Return the [x, y] coordinate for the center point of the cell that contains the specified text.  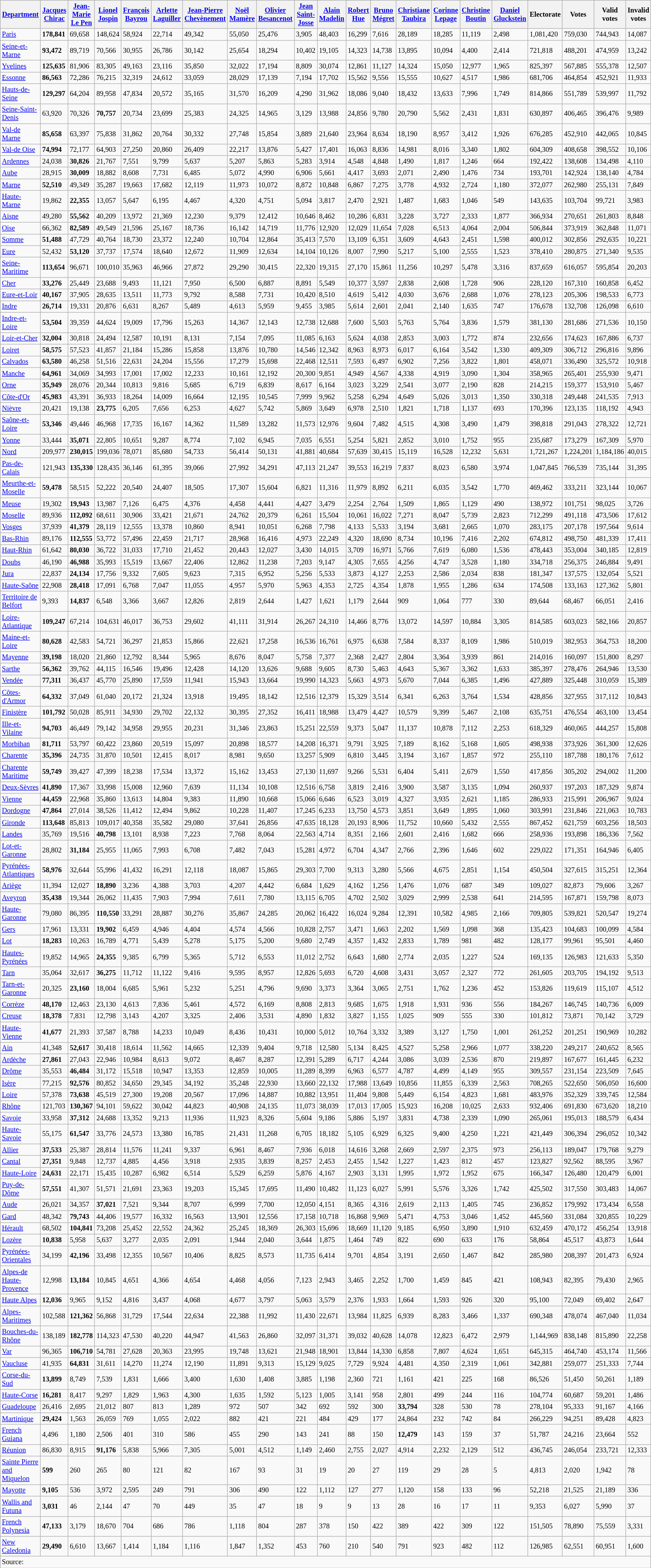
3,851 [414, 811]
1,749 [510, 94]
4,354 [383, 585]
27,628 [136, 1352]
Tarn-et-Garonne [20, 989]
167,886 [610, 338]
2,319 [476, 1363]
303,991 [545, 811]
44,115 [108, 669]
8,425 [383, 1048]
27,300 [136, 1095]
30,818 [81, 338]
1,955 [446, 585]
20,860 [167, 150]
Côte-d'Or [20, 397]
13,899 [54, 1379]
6,887 [276, 283]
24,355 [108, 957]
2,833 [414, 941]
Hérault [20, 1228]
French Polynesia [20, 1526]
5,909 [332, 756]
11,073 [306, 1106]
9,344 [167, 1205]
1,536 [510, 550]
1,137 [476, 408]
1,120 [414, 1490]
34,930 [136, 712]
Côtes-d'Armor [20, 696]
80,628 [54, 641]
11,256 [414, 267]
555,378 [610, 66]
70,566 [108, 50]
Gard [20, 1216]
8,634 [383, 134]
12,195 [242, 397]
44,459 [54, 799]
760 [332, 1546]
12,507 [638, 66]
2,597 [446, 1150]
9,851 [332, 373]
306,712 [578, 350]
12,738 [306, 322]
5,217 [414, 251]
13,987 [108, 504]
3,340 [476, 150]
99,721 [610, 200]
5,175 [242, 941]
15,556 [205, 362]
88 [358, 1434]
17 [476, 1506]
9,965 [81, 1300]
78,071 [136, 452]
21,324 [167, 696]
12,118 [205, 870]
9,266 [358, 771]
24,762 [242, 515]
906 [510, 283]
Guadeloupe [20, 1407]
676,285 [545, 134]
11,923 [242, 1118]
2,813 [332, 1005]
3,466 [476, 1316]
2,838 [414, 283]
42,583 [81, 641]
317,112 [610, 696]
744,943 [610, 34]
3,935 [446, 799]
129,297 [54, 94]
94,703 [54, 728]
5,965 [205, 657]
973 [510, 1150]
37,312 [81, 1118]
1,926 [510, 134]
5,489 [205, 306]
9,690 [306, 989]
2,327 [476, 973]
Arlette Laguiller [167, 14]
20,325 [54, 989]
51,450 [578, 1379]
13,101 [136, 834]
874 [510, 338]
2,851 [476, 870]
11,979 [358, 488]
160,858 [610, 283]
5,869 [306, 408]
1,467 [476, 1256]
16,785 [205, 1134]
3,681 [446, 527]
106,710 [81, 1352]
22,908 [54, 585]
16,281 [54, 1395]
336,490 [578, 362]
3,013 [476, 397]
214,595 [545, 898]
11,430 [306, 1316]
132,708 [578, 306]
4,458 [242, 504]
24,612 [167, 78]
1,629 [332, 886]
8,941 [242, 527]
27,748 [242, 134]
9,848 [81, 1161]
55,175 [54, 1134]
6,514 [205, 1173]
31,570 [242, 94]
2,633 [510, 1106]
153,826 [545, 989]
7,950 [205, 283]
421,449 [545, 1134]
70 [167, 1506]
11,238 [276, 562]
25,452 [136, 1228]
Somme [20, 240]
195,013 [578, 1118]
4,949 [358, 373]
116 [510, 1395]
18,190 [414, 134]
8,337 [446, 641]
12,036 [54, 1300]
27,351 [54, 1161]
Vosges [20, 527]
176,678 [545, 306]
84 [510, 1419]
16,024 [358, 914]
4,527 [414, 1048]
15,698 [276, 362]
2,852 [414, 440]
6,414 [332, 1256]
389 [414, 1526]
36,753 [167, 621]
11,792 [638, 94]
2,595 [136, 1490]
7,570 [332, 240]
11,933 [638, 78]
2,563 [510, 1083]
1,060 [510, 811]
4,481 [414, 1363]
603,256 [610, 823]
340,185 [610, 550]
1,005 [332, 1395]
119 [414, 1470]
57,523 [81, 350]
1,675 [383, 1005]
13,331 [81, 929]
198,533 [610, 295]
10,482 [332, 1189]
6,963 [358, 1071]
3,667 [167, 601]
89,644 [545, 601]
6,497 [383, 362]
12,737 [108, 1161]
1,963 [167, 1395]
290 [276, 1434]
1,918 [414, 1005]
Cantal [20, 1161]
64,204 [81, 94]
44,947 [205, 1336]
18,238 [136, 771]
12,143 [276, 322]
40,167 [54, 295]
32,097 [306, 1336]
6,548 [108, 601]
59,478 [54, 488]
24,038 [54, 161]
4,149 [476, 1071]
Puy-de-Dôme [20, 1189]
6,638 [383, 641]
Bruno Mégret [383, 14]
Orne [20, 385]
41,677 [54, 1032]
6,939 [414, 1316]
35,064 [54, 973]
11,576 [136, 1150]
6,821 [306, 488]
4,467 [205, 200]
56,362 [54, 669]
11,973 [242, 185]
9,605 [332, 669]
Creuse [20, 1016]
4,308 [446, 424]
58,976 [54, 870]
Ariège [20, 886]
1,337 [510, 1316]
704 [136, 1526]
64,903 [108, 150]
522,650 [578, 1083]
61,040 [108, 696]
3,819 [358, 787]
249,217 [578, 1048]
2,510 [383, 408]
3,305 [510, 621]
1,144,969 [545, 1336]
2,619 [414, 1205]
85,813 [81, 823]
12,119 [205, 185]
11,123 [358, 1189]
41,857 [108, 350]
838,148 [578, 1336]
10,161 [242, 373]
3,010 [446, 440]
41,890 [54, 787]
31,184 [81, 850]
838 [510, 574]
3,229 [383, 385]
6,018 [332, 1150]
8,365 [358, 1205]
2,376 [358, 1300]
235,687 [545, 440]
Finistère [20, 712]
72,177 [81, 150]
11,697 [332, 771]
214,215 [545, 385]
82 [205, 1470]
77,311 [54, 680]
39,032 [358, 1336]
9,279 [638, 1150]
6,768 [136, 585]
24,856 [358, 114]
10,501 [136, 756]
109,247 [54, 621]
34,199 [54, 1256]
24,688 [108, 1118]
21,452 [205, 550]
21,189 [610, 1490]
616,057 [578, 267]
3,885 [306, 1379]
25,387 [81, 1150]
4,417 [358, 173]
2,498 [510, 34]
6,080 [476, 550]
9,792 [205, 295]
9,816 [167, 385]
27,352 [276, 712]
9,337 [205, 1150]
400,012 [545, 240]
229,022 [545, 850]
452 [510, 989]
33,276 [54, 283]
Saône-et-Loire [20, 424]
28,119 [108, 527]
13,057 [108, 200]
712,299 [545, 515]
450,504 [545, 870]
13,972 [136, 216]
334,718 [545, 562]
5,012 [332, 1032]
7,194 [306, 78]
4,675 [446, 870]
3,609 [414, 240]
5,197 [383, 1118]
2,823 [510, 515]
63,580 [54, 362]
10,061 [358, 515]
1,523 [510, 251]
31,870 [108, 756]
46,017 [136, 621]
26,416 [54, 1407]
7,994 [205, 898]
870 [510, 1059]
18,901 [332, 1352]
192,422 [545, 161]
328 [446, 1407]
54,781 [108, 1352]
16,563 [205, 1216]
133,163 [578, 585]
10,579 [414, 712]
8,417 [81, 1395]
46,190 [54, 562]
6,773 [638, 295]
104,631 [108, 621]
187,329 [610, 787]
6,211 [414, 488]
95,100 [545, 1300]
452,921 [610, 78]
133 [476, 1490]
6,810 [358, 756]
14,208 [306, 744]
745 [510, 1205]
567,885 [578, 66]
81,906 [81, 66]
3,873 [358, 574]
21,393 [81, 1032]
35,993 [108, 562]
292,635 [610, 240]
15,696 [332, 1228]
82,873 [578, 886]
1,865 [446, 504]
18 [306, 1506]
278,104 [545, 1407]
8,906 [383, 823]
8,565 [638, 1048]
Aube [20, 173]
20 [358, 1470]
13,378 [167, 527]
6,839 [276, 385]
5,254 [358, 440]
Vaucluse [20, 1363]
80,030 [81, 550]
22,406 [205, 562]
2,749 [332, 941]
19,496 [167, 669]
6,263 [446, 696]
9,455 [306, 306]
11,012 [306, 957]
9,147 [332, 562]
2,140 [446, 306]
936 [476, 1005]
1,772 [476, 338]
121,703 [54, 1106]
60,951 [610, 1546]
187,788 [578, 756]
5,958 [81, 1240]
6,858 [414, 1352]
26,714 [54, 306]
12,920 [332, 228]
21,596 [136, 228]
6,717 [358, 1059]
53,346 [54, 424]
9,213 [167, 1118]
6,001 [638, 1173]
Jean-Marie Le Pen [81, 14]
19,852 [54, 957]
Alain Madelin [332, 14]
592 [358, 1407]
285,980 [545, 1256]
3,331 [638, 1526]
Jacques Chirac [54, 14]
21,860 [108, 657]
5,631 [510, 452]
385,397 [545, 669]
64,332 [54, 696]
26,021 [54, 1205]
6,459 [136, 929]
8,788 [136, 1032]
135,330 [81, 468]
635,751 [545, 712]
11,490 [306, 1189]
8,007 [358, 251]
315,251 [610, 870]
4,056 [276, 1280]
1,432 [383, 941]
9,688 [306, 669]
8,848 [638, 216]
203,705 [578, 973]
30,142 [205, 50]
3,090 [476, 373]
39,427 [81, 771]
4,932 [446, 185]
35,850 [205, 66]
12,819 [638, 550]
1,742 [510, 1189]
5,232 [205, 989]
29,490 [54, 1546]
309,557 [545, 1071]
46,258 [81, 362]
31,914 [276, 621]
18,020 [81, 657]
3,465 [358, 1280]
24,310 [332, 621]
189,047 [578, 1150]
306,394 [578, 1134]
7,903 [167, 898]
6,452 [638, 283]
121,362 [81, 1316]
13,242 [638, 50]
23,699 [167, 114]
21,184 [136, 350]
54,721 [108, 641]
12,415 [167, 756]
4,133 [358, 527]
24,494 [108, 338]
12,556 [276, 1216]
3,431 [414, 973]
5,670 [414, 680]
17,401 [332, 150]
12,861 [358, 66]
34,192 [205, 1083]
9,185 [414, 1228]
30,395 [242, 712]
Loire [20, 1095]
9,404 [276, 1048]
3,280 [383, 870]
10,783 [638, 811]
691,830 [578, 1106]
34,069 [81, 373]
22,837 [54, 574]
9,595 [242, 973]
12,721 [638, 424]
9,924 [383, 1363]
45,770 [108, 680]
17,279 [242, 362]
4,753 [446, 1216]
825,397 [545, 66]
5,521 [638, 574]
6,163 [332, 338]
23,863 [276, 728]
223,509 [610, 1071]
52,432 [54, 251]
618,329 [545, 728]
41,307 [81, 1189]
270,651 [578, 216]
10,984 [136, 1059]
4,376 [205, 504]
Calvados [20, 362]
2,190 [476, 385]
13,649 [383, 1083]
22,552 [167, 1228]
16,536 [306, 641]
18,890 [108, 886]
49,342 [205, 34]
595,854 [610, 267]
721 [383, 1379]
5,966 [167, 1450]
Jean-Pierre Chevènement [205, 14]
498,750 [578, 539]
19,009 [136, 322]
9,400 [446, 1134]
1,752 [476, 440]
77,215 [54, 1083]
6,961 [242, 1150]
3,039 [446, 1059]
173,434 [610, 1205]
16,022 [383, 515]
48,342 [54, 1216]
6,513 [446, 228]
47,133 [54, 1526]
453,174 [610, 1352]
8,973 [383, 350]
551,789 [578, 94]
10,191 [167, 338]
12,029 [358, 228]
1,931 [446, 1005]
512 [510, 1450]
99,961 [578, 941]
9,791 [358, 744]
Christine Boutin [476, 14]
7,993 [167, 850]
1,550 [510, 771]
30,906 [136, 515]
2,252 [383, 1280]
51,787 [545, 1434]
22,355 [81, 200]
2,339 [476, 1118]
4,162 [358, 886]
630,897 [545, 114]
5,283 [306, 161]
30,418 [108, 1048]
4,784 [638, 173]
17,612 [638, 515]
15,865 [276, 870]
20,443 [242, 550]
17,002 [167, 373]
33,958 [54, 1118]
8,774 [205, 440]
2,853 [414, 338]
21,691 [136, 1189]
1,289 [205, 1407]
13,621 [276, 1352]
3,644 [306, 1240]
Haute-Corse [20, 1395]
10,402 [306, 50]
296,816 [610, 350]
5,094 [306, 200]
19,331 [81, 306]
17,534 [167, 771]
12,626 [638, 744]
6,405 [638, 850]
372,077 [545, 185]
6,268 [306, 527]
807 [136, 1407]
6,233 [332, 811]
641 [510, 898]
3,918 [205, 1161]
633 [476, 1240]
12,230 [205, 216]
214,016 [545, 657]
23,775 [108, 408]
28,076 [81, 385]
506,844 [545, 228]
3,727 [446, 216]
721,818 [545, 50]
294,002 [610, 771]
14,367 [242, 322]
1,683 [446, 200]
12,494 [167, 811]
687 [476, 886]
478,443 [545, 550]
5,549 [332, 283]
1,563 [81, 1419]
10,646 [306, 216]
44,624 [108, 322]
55,562 [81, 216]
3,939 [476, 657]
25,955 [108, 850]
4,290 [306, 94]
37,021 [108, 1205]
5,576 [446, 1189]
256,375 [578, 562]
Seine-Maritime [20, 267]
464,740 [578, 1352]
4,751 [276, 200]
1,129 [476, 504]
772 [510, 973]
50,028 [81, 712]
3,268 [383, 1150]
35,769 [54, 834]
7,047 [167, 585]
6,704 [358, 850]
75,838 [108, 134]
6,720 [358, 973]
130,367 [81, 1106]
11,071 [638, 228]
Christiane Taubira [414, 14]
10,918 [638, 362]
Ain [20, 1048]
18,505 [205, 488]
3,703 [205, 886]
11,941 [205, 680]
22,946 [108, 1059]
470,172 [578, 1228]
16,789 [108, 941]
7,744 [638, 1363]
1,179 [358, 601]
45,519 [108, 1095]
5,471 [414, 1216]
34,993 [108, 373]
46,449 [81, 728]
499 [446, 1395]
57,639 [358, 452]
2,455 [358, 1161]
24,134 [81, 574]
24,407 [167, 488]
50,131 [276, 452]
28,915 [54, 173]
2,979 [510, 1336]
9,808 [383, 1095]
7,275 [383, 185]
15,866 [205, 641]
6,261 [306, 515]
675 [510, 1173]
923 [446, 1546]
39,359 [81, 322]
Wallis and Futuna [20, 1506]
5,001 [242, 1450]
12,511 [332, 362]
1,423 [446, 1161]
7,605 [167, 574]
4,573 [383, 811]
17,139 [276, 78]
20,519 [167, 744]
837,659 [545, 267]
219,897 [545, 1059]
Olivier Besancenot [276, 14]
12,463 [81, 1005]
29,602 [205, 621]
2,022 [205, 1419]
16,528 [446, 452]
5,047 [383, 728]
3,267 [638, 886]
193,701 [545, 173]
507 [276, 1407]
5,463 [383, 669]
5,562 [446, 114]
6,685 [136, 989]
45,517 [578, 1240]
4,714 [332, 834]
16,600 [638, 1083]
5,712 [242, 957]
6,500 [242, 283]
193,898 [578, 834]
8,938 [167, 834]
12,355 [136, 1256]
210 [358, 1546]
34,291 [276, 468]
362,848 [610, 228]
22,559 [332, 728]
9,186 [332, 1118]
3,167 [446, 756]
Var [20, 1352]
1,161 [414, 1379]
12,960 [167, 787]
16,208 [446, 1106]
10,406 [205, 1256]
13,895 [414, 50]
17,695 [276, 1189]
36,297 [136, 641]
3,003 [446, 338]
43,391 [81, 397]
5,105 [358, 1134]
94,101 [108, 1106]
10,126 [332, 251]
1,965 [510, 66]
4,366 [167, 1280]
14,665 [205, 1048]
456,254 [610, 1228]
4,357 [358, 941]
5,350 [638, 957]
21,853 [167, 641]
18,577 [276, 744]
27,250 [136, 150]
19,302 [54, 504]
24,285 [276, 914]
266,229 [545, 1419]
5,963 [306, 585]
1,496 [510, 680]
457 [510, 1161]
9,105 [54, 1490]
766,539 [578, 468]
39,553 [358, 468]
10,431 [276, 1032]
19,943 [81, 504]
1,464 [358, 1240]
143,635 [545, 200]
258,936 [545, 834]
9,862 [205, 811]
11,289 [306, 1071]
138,140 [610, 173]
11,394 [54, 886]
22,968 [81, 799]
7,639 [205, 787]
Réunion [20, 1450]
6,719 [242, 385]
18,283 [54, 941]
140,736 [610, 1005]
3,332 [383, 1032]
22,805 [108, 440]
7,584 [414, 641]
3,905 [306, 34]
58,924 [136, 34]
28,802 [54, 850]
13,626 [276, 669]
3,900 [414, 787]
3,925 [383, 744]
4,548 [358, 161]
86,395 [81, 914]
828 [510, 385]
5,278 [205, 941]
1,857 [476, 756]
7,271 [414, 515]
804 [276, 1526]
61,642 [54, 550]
6,205 [136, 408]
Yonne [20, 440]
79,142 [108, 728]
1,046 [476, 200]
8,510 [332, 295]
2,040 [276, 1240]
4,068 [205, 1300]
230,015 [81, 452]
17,710 [167, 550]
22,714 [167, 34]
1,952 [476, 1173]
72,049 [578, 1300]
11,122 [167, 973]
7,305 [205, 1450]
19,862 [54, 200]
221,063 [610, 811]
53,120 [81, 251]
33,421 [167, 515]
10,094 [446, 50]
13,901 [242, 1216]
9,353 [545, 1506]
6,253 [205, 408]
5,876 [306, 1173]
9,969 [383, 1216]
38,526 [108, 811]
436,745 [545, 1450]
1,081,420 [545, 34]
16,422 [332, 914]
2,801 [414, 1395]
18,294 [276, 50]
26,856 [276, 823]
7,189 [414, 744]
15,604 [276, 488]
18,736 [205, 228]
22,320 [306, 267]
18,640 [167, 251]
188,579 [610, 1118]
167,309 [610, 440]
1,490 [414, 161]
3,373 [332, 989]
31,346 [242, 728]
Doubs [20, 562]
3,031 [54, 1506]
21,767 [108, 161]
9,379 [242, 216]
4,442 [276, 886]
632,459 [545, 1228]
6,017 [414, 350]
17,574 [136, 251]
28,418 [81, 585]
4,456 [167, 1161]
26,303 [306, 1228]
12,240 [205, 240]
59,622 [136, 1106]
13,353 [205, 1071]
6,924 [638, 1256]
78,890 [578, 1526]
18,285 [446, 34]
207,178 [578, 527]
981 [476, 941]
Haute-Saône [20, 585]
1,184 [167, 1546]
Loiret [20, 350]
373,919 [578, 228]
251,333 [610, 1363]
49,349 [81, 185]
2,755 [358, 1450]
1,509 [414, 504]
Seine-Saint-Denis [20, 114]
540 [383, 1546]
9,383 [205, 799]
11,034 [638, 1316]
153,910 [610, 385]
2,427 [383, 657]
19,315 [332, 267]
30,074 [332, 66]
6,902 [414, 362]
8,676 [242, 657]
35,867 [242, 914]
31,172 [108, 1071]
1,330 [510, 350]
621,759 [578, 823]
1,094 [510, 787]
3,326 [476, 1189]
126,480 [578, 1173]
539,821 [578, 914]
6,551 [332, 440]
Gironde [20, 823]
9,072 [205, 1059]
Corse-du-Sud [20, 1379]
13,453 [276, 771]
327,955 [578, 696]
19,274 [638, 914]
7,223 [205, 834]
6,952 [276, 574]
1,680 [383, 957]
4,441 [276, 504]
Allier [20, 1150]
9,297 [108, 1395]
18,882 [108, 173]
6,009 [638, 1005]
6,339 [476, 1083]
8,436 [242, 1032]
10,838 [54, 1240]
1,414 [136, 1546]
4,566 [276, 929]
48,170 [54, 1005]
1,064 [446, 601]
11,134 [242, 787]
11,085 [306, 338]
Valid votes [610, 14]
13,984 [358, 1316]
445,560 [545, 1216]
17,091 [108, 585]
13,633 [446, 94]
842 [510, 1256]
186,336 [610, 834]
21,247 [332, 468]
17,307 [242, 488]
747 [510, 306]
1,304 [510, 373]
6,232 [638, 1059]
1,534 [510, 696]
11,566 [638, 1352]
83,305 [108, 66]
1,098 [476, 929]
47,113 [306, 468]
353,004 [578, 550]
2,999 [446, 898]
20,344 [108, 385]
Mayotte [20, 1490]
13,664 [276, 680]
32,617 [81, 973]
15,119 [414, 452]
10,582 [446, 914]
8,023 [446, 468]
62,551 [578, 1546]
74,994 [54, 150]
1,875 [332, 1240]
101,792 [54, 712]
3,236 [136, 886]
10,878 [446, 728]
8,808 [306, 1005]
13,660 [306, 1083]
Pas-de-Calais [20, 468]
Isère [20, 1083]
10,072 [276, 185]
428,856 [545, 696]
11,909 [242, 251]
33,444 [54, 440]
7,655 [383, 562]
15,129 [306, 1363]
3,389 [414, 1032]
5,758 [306, 657]
33,776 [108, 1134]
4,327 [414, 799]
Haute-Garonne [20, 914]
9,701 [358, 1256]
10,828 [306, 929]
5,991 [414, 1189]
11,120 [383, 1228]
6,472 [476, 1336]
708,265 [545, 1083]
13,951 [332, 1095]
283,175 [545, 527]
6,553 [276, 957]
35,949 [54, 385]
138,972 [545, 504]
16,167 [167, 424]
19,105 [332, 50]
17,096 [242, 1095]
11,936 [205, 1118]
53,797 [81, 744]
3,693 [383, 173]
18,004 [108, 989]
3,778 [414, 185]
5,207 [242, 161]
221 [306, 1419]
8,608 [136, 173]
Charente [20, 756]
3,479 [332, 504]
55,050 [242, 34]
2,396 [446, 850]
8,981 [242, 756]
2,752 [332, 957]
86,526 [545, 1379]
1,942 [610, 1470]
89,176 [54, 539]
5,365 [205, 957]
37,049 [81, 696]
13,511 [136, 295]
3,587 [446, 787]
1,664 [414, 1300]
Val-de Oise [20, 150]
13,257 [306, 756]
2,368 [358, 657]
50,261 [610, 1379]
8,809 [306, 66]
3,325 [205, 1016]
3,972 [108, 1490]
1,236 [476, 989]
958 [383, 1395]
3,362 [476, 669]
11,589 [242, 424]
81,711 [54, 744]
20,062 [306, 914]
3,514 [383, 696]
104,841 [81, 1228]
Hautes-Pyrénées [20, 957]
2,406 [242, 1016]
110,550 [108, 914]
4,890 [306, 1016]
17,796 [167, 322]
34,958 [136, 728]
14,009 [167, 397]
602 [510, 850]
Cher [20, 283]
2,757 [332, 929]
8,734 [414, 539]
24,204 [167, 362]
101,812 [545, 1016]
15,943 [242, 680]
46,484 [81, 1071]
23,664 [610, 1434]
6,708 [205, 850]
70,142 [610, 1016]
85,680 [167, 452]
27,130 [306, 771]
16,411 [306, 712]
1,821 [414, 408]
3,077 [446, 385]
146,745 [578, 1005]
3,914 [332, 161]
5,624 [358, 338]
13,184 [81, 1280]
69,658 [81, 34]
56,868 [108, 1316]
277 [383, 1490]
44,823 [205, 1106]
17,005 [383, 1106]
2,903 [358, 1173]
3,729 [638, 1016]
8,730 [358, 669]
75,559 [610, 1526]
3,817 [332, 200]
181,347 [545, 574]
Aisne [20, 216]
24,135 [276, 1106]
100,010 [108, 267]
11,891 [242, 1363]
41,348 [54, 1048]
20,203 [638, 267]
4,167 [332, 1173]
6,831 [383, 216]
366,934 [545, 216]
4,985 [476, 914]
2,538 [476, 898]
4,166 [638, 1407]
85,658 [54, 134]
3,822 [476, 362]
135,423 [545, 929]
9,513 [638, 973]
76,215 [108, 78]
128,177 [545, 941]
12,412 [276, 216]
690,348 [545, 1316]
23,860 [136, 744]
5,123 [306, 1395]
61,395 [167, 468]
73,638 [81, 1095]
French Guiana [20, 1434]
11,127 [383, 66]
9,393 [54, 601]
11,268 [276, 1134]
1,116 [205, 1546]
255,131 [610, 185]
4,608 [383, 973]
15,858 [205, 350]
70,326 [81, 114]
330,318 [545, 397]
17,158 [306, 1216]
3,029 [414, 898]
20,540 [136, 488]
23,964 [358, 134]
11,654 [383, 228]
1,221 [510, 1134]
Alpes-de Haute-Provence [20, 1280]
8,131 [205, 338]
15,263 [205, 322]
4,574 [242, 929]
10,704 [242, 240]
10,228 [242, 811]
271,340 [610, 251]
5,693 [332, 973]
15,345 [242, 1189]
3,983 [638, 200]
73,871 [578, 1016]
7,768 [242, 834]
14,120 [242, 669]
134,498 [610, 161]
302,856 [578, 240]
15,286 [167, 350]
20,300 [306, 373]
1,995 [414, 1173]
12,798 [108, 1016]
73,208 [108, 1228]
7,807 [446, 1352]
2,020 [578, 1470]
11,241 [167, 1150]
2,502 [383, 898]
7,999 [306, 397]
23,160 [81, 989]
3,836 [476, 322]
8,073 [638, 898]
4,649 [414, 397]
Lozère [20, 1240]
6,799 [167, 957]
2,804 [414, 657]
14,324 [414, 66]
7,611 [242, 898]
80 [136, 1470]
Corrèze [20, 1005]
31,729 [136, 1316]
Haute-Vienne [20, 1032]
1,198 [332, 1379]
14,233 [167, 1032]
17,013 [358, 1106]
30,009 [81, 173]
1,682 [476, 834]
30,276 [205, 914]
16 [446, 1506]
7,936 [306, 1150]
41,881 [306, 452]
Lot [20, 941]
1,001 [510, 1032]
8,613 [167, 1059]
29,080 [205, 823]
23,130 [108, 1005]
10,377 [358, 283]
381,130 [545, 322]
Savoie [20, 1118]
79,080 [54, 914]
20,363 [167, 1352]
2,490 [446, 173]
17,702 [332, 78]
11,890 [242, 799]
14,104 [306, 251]
59,201 [610, 1395]
6,325 [414, 1134]
5 [510, 1470]
58,864 [545, 1240]
86,563 [54, 78]
68,611 [108, 515]
18,669 [358, 1228]
95,333 [578, 1407]
7,551 [136, 161]
352,329 [578, 1095]
Lot-et-Garonne [20, 850]
3,726 [638, 504]
4,151 [332, 1205]
1,770 [510, 488]
15,504 [332, 515]
3,277 [136, 1240]
6,580 [476, 468]
506,050 [610, 1083]
325,572 [610, 362]
815,890 [610, 1336]
4,654 [205, 1280]
61,547 [81, 1134]
Bas-Rhin [20, 539]
26,860 [276, 1336]
15,281 [306, 850]
98,025 [610, 504]
27,861 [54, 1059]
27,014 [81, 811]
2,414 [510, 50]
10,221 [638, 240]
2,774 [414, 957]
63,397 [81, 134]
121,943 [54, 468]
24,362 [205, 1228]
15,519 [136, 562]
7,780 [276, 898]
Landes [20, 834]
524 [510, 957]
14,981 [414, 150]
112 [510, 1546]
1,025 [414, 1016]
2,071 [414, 173]
6,975 [358, 641]
2,695 [81, 1407]
41,432 [136, 870]
3,141 [358, 1395]
398,818 [545, 424]
7,256 [446, 362]
8,892 [383, 488]
556 [510, 1005]
15,555 [414, 78]
48,403 [332, 34]
6,351 [383, 240]
1,579 [510, 322]
18,988 [332, 712]
18,503 [638, 823]
179,992 [578, 1205]
3,019 [383, 799]
167,871 [578, 898]
126,983 [578, 957]
9,491 [638, 562]
Eure-et-Loir [20, 295]
37,641 [242, 823]
17,682 [167, 185]
4,244 [383, 1059]
89,936 [54, 515]
17,559 [167, 680]
3,839 [276, 1161]
303,483 [610, 1189]
28,635 [108, 295]
4,627 [242, 408]
3,131 [383, 1173]
4,515 [414, 424]
409,309 [545, 350]
306 [242, 1490]
12,580 [332, 1048]
32,022 [242, 66]
36,275 [108, 973]
1,598 [510, 240]
151,800 [610, 657]
15,389 [638, 680]
13,479 [358, 712]
12,976 [332, 424]
Martinique [20, 1419]
20,876 [108, 306]
1,878 [414, 585]
20,567 [205, 1095]
12,587 [136, 338]
Deux-Sèvres [20, 787]
7,836 [167, 1005]
364,753 [610, 641]
4,468 [242, 1280]
54,733 [205, 452]
10,660 [446, 823]
125,635 [54, 66]
4,771 [136, 941]
6,154 [446, 1095]
Ardennes [20, 161]
127 [358, 1490]
2,764 [383, 504]
3,179 [81, 1526]
396,476 [610, 114]
6,169 [276, 1005]
12,333 [638, 1450]
13,530 [638, 669]
8,344 [167, 657]
483,976 [545, 1095]
Meuse [20, 504]
35,438 [54, 898]
30,042 [167, 1106]
7,600 [358, 322]
40,015 [638, 452]
401 [136, 1434]
126,098 [610, 306]
2,027 [383, 1450]
Territoire de Belfort [20, 601]
228,120 [545, 283]
31,033 [136, 550]
2,665 [476, 527]
22,217 [242, 150]
8,257 [306, 1161]
2,113 [446, 1205]
271,536 [610, 322]
16,063 [358, 150]
17,258 [276, 641]
18,614 [136, 1048]
1,829 [136, 1395]
286,933 [545, 799]
12,232 [476, 452]
5,439 [167, 941]
10,049 [205, 1032]
40,220 [167, 1336]
28,814 [108, 1150]
10,567 [167, 1256]
27 [383, 1470]
449 [205, 1506]
6,643 [358, 957]
2,451 [476, 240]
22,621 [242, 641]
5,063 [306, 1300]
168 [510, 1379]
323,144 [610, 488]
4,972 [332, 850]
4,404 [205, 929]
9,493 [136, 283]
361,300 [610, 744]
11,137 [414, 728]
7,913 [638, 397]
52,617 [81, 1048]
9,962 [332, 397]
182,778 [81, 1336]
10,627 [446, 78]
4,517 [476, 78]
9,780 [383, 114]
18,378 [54, 1016]
2,333 [476, 216]
1,427 [306, 601]
21,012 [108, 1407]
398,552 [610, 150]
79,743 [81, 1216]
19 [332, 1470]
25,890 [136, 680]
1,055 [167, 1419]
6,035 [446, 488]
33,998 [108, 787]
10,196 [446, 539]
1,933 [383, 1300]
Indre [20, 306]
3,985 [332, 306]
845 [476, 1280]
Gers [20, 929]
Moselle [20, 515]
429 [358, 1419]
7,154 [242, 338]
6,558 [638, 1205]
Haute-Loire [20, 1173]
60,687 [578, 1395]
22,671 [332, 1316]
481,339 [610, 539]
1,077 [510, 1048]
12,977 [476, 66]
Haute-Savoie [20, 1134]
177 [383, 1419]
18,210 [638, 1106]
Department [20, 14]
151,505 [545, 1526]
1,621 [332, 601]
95,501 [610, 941]
7,990 [383, 251]
35,071 [81, 440]
10,860 [205, 527]
20,193 [358, 823]
261,605 [545, 973]
8,573 [276, 1256]
38,039 [332, 1106]
32,319 [136, 78]
1,090 [510, 1118]
1,405 [476, 1205]
256,113 [545, 1150]
33,059 [205, 78]
102,588 [54, 1316]
10,286 [358, 216]
539,997 [610, 94]
586 [205, 1434]
68,467 [578, 601]
19,577 [136, 1216]
6,684 [306, 886]
148,624 [108, 34]
3,046 [476, 1216]
27,992 [242, 468]
4,854 [383, 1256]
10,947 [167, 1071]
11,573 [306, 424]
55,996 [108, 870]
18,690 [383, 539]
161,445 [610, 1059]
1,750 [476, 1032]
169,135 [545, 957]
103,704 [578, 200]
29 [446, 1470]
9,040 [383, 94]
10,150 [638, 322]
8,891 [306, 283]
58,515 [81, 488]
27,043 [81, 1059]
2,819 [242, 601]
46,966 [167, 267]
166,347 [545, 1173]
96,671 [81, 267]
86,830 [54, 1450]
358,965 [545, 373]
14,597 [446, 621]
20,898 [242, 744]
278,322 [610, 424]
18,086 [358, 94]
2,536 [476, 1059]
10,342 [638, 1134]
88,595 [610, 1161]
22,459 [167, 539]
488,201 [578, 50]
6,950 [446, 1228]
41,379 [81, 527]
604,309 [545, 150]
8,617 [306, 385]
35,860 [108, 799]
4,064 [476, 228]
18,182 [332, 1134]
37,533 [54, 1150]
17,245 [306, 811]
26,062 [108, 898]
Sarthe [20, 669]
1,352 [276, 1546]
36,437 [81, 680]
232 [446, 1419]
10,108 [276, 787]
57,496 [136, 539]
27,872 [205, 267]
Invalid votes [638, 14]
29,955 [167, 728]
35 [242, 1506]
1,721,267 [545, 452]
10,651 [136, 440]
52,510 [54, 185]
709,805 [545, 914]
476,554 [578, 712]
25,654 [242, 50]
1,408 [276, 1379]
4,572 [242, 1005]
13,115 [306, 898]
3,974 [510, 468]
Loir-et-Cher [20, 338]
13,352 [136, 1118]
Robert Hue [358, 14]
5,251 [242, 989]
231,154 [578, 1071]
378,410 [545, 251]
52,218 [545, 1490]
39,198 [54, 657]
201,251 [578, 1032]
63,920 [54, 114]
692 [332, 1407]
6,945 [276, 440]
8,351 [358, 834]
280,875 [578, 251]
3,827 [358, 1016]
2,232 [446, 1450]
22,631 [136, 362]
31 [306, 1470]
35,553 [54, 1071]
30,826 [81, 161]
7,593 [358, 362]
7,562 [638, 834]
406,465 [578, 114]
28,887 [167, 914]
Dordogne [20, 811]
21,431 [242, 1134]
17,367 [81, 787]
17,756 [108, 574]
1,910 [510, 1228]
Indre-et-Loire [20, 322]
5,604 [306, 1118]
232,656 [545, 338]
673,620 [610, 1106]
35,963 [136, 267]
20,231 [205, 728]
265,061 [545, 1118]
43,873 [610, 1240]
261,252 [545, 1032]
11,712 [136, 973]
29,424 [54, 1419]
9,373 [358, 728]
5,764 [446, 322]
666 [510, 834]
22,249 [332, 539]
4,038 [383, 338]
68,502 [54, 1228]
10,856 [414, 1083]
6,978 [358, 408]
120,479 [610, 1173]
2,254 [358, 504]
20,379 [276, 515]
5,661 [332, 173]
4,946 [167, 929]
11,274 [167, 1363]
24,325 [242, 114]
26,059 [108, 1419]
15,251 [306, 728]
112,092 [81, 515]
4,496 [54, 1434]
1,944 [242, 1240]
59,749 [54, 771]
9,152 [108, 1300]
47,864 [54, 811]
317,550 [578, 1189]
469,462 [545, 488]
249,448 [578, 397]
197,203 [578, 787]
3,528 [476, 562]
64,961 [54, 373]
310 [167, 1434]
3,086 [414, 1059]
1,286 [476, 585]
1,149 [306, 1450]
7,656 [167, 408]
309 [476, 1526]
10,668 [276, 799]
13,844 [358, 1352]
6,577 [383, 1071]
Paris [20, 34]
Essonne [20, 78]
5,478 [476, 267]
23,372 [167, 240]
1,762 [446, 989]
244 [476, 1395]
12,859 [242, 1071]
12,584 [638, 1095]
Manche [20, 373]
9,896 [638, 350]
14,546 [306, 350]
3,889 [306, 134]
4,885 [136, 1161]
12,823 [446, 1336]
4,250 [476, 1134]
455 [242, 1434]
6,385 [476, 680]
9,416 [205, 973]
11,855 [446, 1083]
25,167 [167, 228]
36,146 [136, 468]
23,363 [167, 1189]
5,256 [306, 574]
29,345 [167, 1083]
Aude [20, 1205]
735,144 [610, 468]
67,214 [81, 621]
1,801 [510, 362]
749 [383, 1240]
10,282 [638, 1032]
9,650 [276, 756]
7,043 [276, 850]
19,208 [167, 1095]
159,798 [610, 898]
3,579 [332, 1300]
194,192 [610, 973]
176 [510, 1240]
5,072 [242, 173]
427,889 [545, 680]
18,730 [136, 240]
30,955 [136, 50]
40,764 [108, 240]
15,562 [358, 78]
4,914 [414, 1450]
7,729 [358, 1363]
5,990 [610, 1506]
555 [476, 1016]
3,135 [476, 787]
9,614 [638, 527]
37,905 [81, 295]
1,681 [510, 1095]
241 [332, 1434]
236,852 [545, 1205]
327,615 [578, 870]
260 [81, 1470]
Corinne Lepage [446, 14]
Jean Saint-Josse [306, 14]
281,686 [578, 322]
9,989 [638, 114]
Loire-Atlantique [20, 621]
484 [332, 1419]
29,303 [306, 870]
3,228 [414, 216]
10,813 [136, 385]
60,422 [108, 744]
20,734 [136, 114]
15,329 [358, 696]
34,650 [136, 1083]
45,983 [54, 397]
8,399 [332, 1071]
64,831 [81, 1363]
14,087 [638, 34]
10,718 [332, 1216]
1,600 [638, 1546]
5,863 [276, 161]
8,963 [358, 350]
4,677 [242, 1300]
28,968 [242, 539]
3,831 [414, 1118]
1,832 [332, 1016]
Haute Alpes [20, 1300]
8,283 [446, 1316]
8,162 [446, 744]
178,841 [54, 34]
478,074 [578, 1316]
342 [306, 1407]
41,563 [242, 1336]
100,099 [610, 929]
5,614 [358, 306]
822 [414, 1240]
1,817 [446, 161]
786 [205, 1526]
4,651 [136, 1280]
14,330 [383, 1352]
1,185 [510, 799]
6,523 [358, 799]
15,923 [414, 1106]
373,926 [578, 744]
452,910 [578, 134]
549 [510, 200]
300 [383, 1407]
23,116 [167, 66]
20,764 [167, 134]
115,107 [610, 989]
92,562 [578, 1161]
474,959 [610, 50]
Aveyron [20, 898]
2,144 [108, 1506]
11,412 [136, 811]
128,435 [108, 468]
3,129 [306, 114]
Haute-Marne [20, 200]
15,808 [638, 728]
Maine-et-Loire [20, 641]
11 [510, 1506]
1,112 [332, 1490]
15,162 [242, 771]
249 [167, 1490]
12,672 [205, 251]
Noël Mamère [242, 14]
123,135 [578, 408]
47,729 [81, 240]
167,677 [578, 1059]
19,344 [81, 898]
408,658 [578, 150]
14,738 [383, 50]
9,604 [358, 424]
463,100 [610, 712]
10,287 [136, 1173]
25,245 [242, 1228]
7,837 [414, 468]
325,448 [578, 680]
4,816 [136, 1300]
255,110 [545, 756]
812 [476, 1161]
Val-de Marne [20, 134]
26,267 [306, 621]
Meurthe-et-Moselle [20, 488]
7,028 [414, 228]
14,067 [638, 1189]
1,061 [510, 1363]
2,034 [476, 574]
28,189 [414, 34]
9,685 [358, 1005]
464,854 [578, 78]
9,799 [167, 161]
278,123 [545, 295]
19,138 [81, 408]
261,803 [610, 216]
8,326 [276, 1118]
4,943 [638, 408]
4,127 [383, 574]
2,608 [446, 283]
17,988 [358, 1083]
13,613 [136, 799]
2,669 [414, 1150]
New Caledonia [20, 1546]
3,797 [276, 1300]
205,306 [578, 295]
10,067 [638, 488]
16,546 [136, 669]
18,128 [332, 823]
16,299 [358, 34]
693 [510, 408]
21,640 [332, 134]
Rhône [20, 1106]
114,323 [108, 1336]
209,977 [54, 452]
225 [476, 1379]
138,189 [54, 1336]
35,582 [167, 823]
34,357 [81, 1205]
Morbihan [20, 744]
40,798 [108, 834]
861 [510, 657]
2,431 [476, 114]
22,171 [81, 1173]
2,751 [414, 989]
18,087 [242, 870]
520,547 [610, 914]
4,702 [358, 898]
3,065 [383, 989]
57,551 [54, 1189]
20,572 [167, 94]
4,567 [383, 373]
2,129 [476, 1450]
1,718 [446, 408]
56,414 [242, 452]
10,545 [276, 397]
123,827 [545, 1161]
2,586 [446, 574]
4,350 [446, 1363]
6,195 [167, 200]
1,459 [446, 1280]
7,996 [476, 94]
17,735 [136, 424]
91,176 [108, 1450]
14,466 [358, 621]
7,315 [242, 574]
4,353 [332, 585]
15,435 [108, 1173]
10,051 [276, 527]
Yvelines [20, 66]
338,220 [545, 1048]
142,924 [578, 173]
15,861 [383, 267]
167 [242, 1470]
11,055 [205, 585]
5,432 [476, 823]
814,585 [545, 621]
7,798 [332, 527]
Mayenne [20, 657]
121 [167, 1470]
6,404 [414, 771]
92,576 [81, 1083]
6,929 [383, 1134]
1,728 [476, 283]
3,316 [510, 267]
3,676 [446, 295]
Jura [20, 574]
777 [476, 601]
Source: [326, 1562]
6,646 [332, 799]
1,452 [510, 1216]
5,838 [136, 1450]
4,338 [414, 373]
215,991 [578, 799]
22,468 [306, 362]
240,652 [610, 1048]
2,943 [332, 1280]
460,065 [578, 728]
296,052 [610, 1134]
13,988 [332, 114]
18,200 [638, 641]
5,739 [476, 515]
498,938 [545, 744]
4,460 [638, 941]
19,902 [108, 929]
3,597 [383, 283]
109,017 [108, 823]
4,030 [414, 295]
Daniel Gluckstein [510, 14]
30,332 [205, 134]
9,385 [136, 957]
Seine-et-Marne [20, 50]
Vendée [20, 680]
12,233 [205, 373]
15,854 [276, 134]
9,399 [446, 712]
113,654 [54, 267]
1,592 [276, 1395]
35,165 [205, 94]
93 [276, 1470]
173,279 [578, 440]
40,684 [332, 452]
2,766 [414, 850]
2,004 [510, 228]
2,650 [446, 1256]
5,449 [414, 1095]
127,362 [610, 585]
467,040 [610, 1316]
113,648 [54, 823]
Eure [20, 251]
9,556 [383, 78]
19,516 [81, 834]
35,248 [242, 1083]
1,630 [242, 1379]
1,224,201 [578, 452]
932,406 [545, 1106]
1,663 [383, 929]
23,995 [205, 1352]
3,400 [205, 1379]
9,332 [136, 574]
37,939 [54, 527]
180,176 [610, 756]
8,462 [332, 216]
8,064 [276, 834]
582,166 [610, 621]
91,167 [610, 1407]
18,670 [108, 1526]
16,332 [167, 1216]
12,339 [242, 1048]
16,971 [383, 550]
19,748 [242, 1352]
159,377 [578, 385]
5,134 [358, 1048]
8,017 [205, 756]
3,127 [446, 1032]
342,881 [545, 1363]
305,202 [578, 771]
1,542 [383, 1161]
4,848 [383, 161]
Alpes-Maritimes [20, 1316]
3,445 [383, 756]
6,867 [358, 185]
2,724 [476, 185]
1,605 [510, 744]
14,887 [276, 1095]
33,498 [108, 1256]
9,623 [205, 574]
255,930 [610, 373]
47,635 [306, 823]
16,761 [332, 641]
49,280 [54, 216]
349 [510, 886]
Vienne [20, 799]
4,796 [276, 989]
Tarn [20, 973]
17,411 [638, 539]
13,109 [358, 240]
57,378 [54, 1095]
287 [306, 1526]
79,606 [610, 886]
3,412 [476, 134]
46,988 [81, 562]
Ille-et-Vilaine [20, 728]
7,521 [136, 1205]
21,717 [205, 539]
664 [510, 161]
2,470 [358, 200]
9,718 [306, 1048]
4,919 [446, 373]
742 [476, 1419]
16,291 [167, 870]
1,486 [638, 1395]
10,848 [332, 185]
Ardèche [20, 1059]
1,154 [510, 870]
3,764 [476, 696]
26,786 [167, 50]
20,172 [136, 696]
82,395 [578, 1280]
2,966 [476, 1048]
1,184,186 [610, 452]
29,290 [242, 267]
686 [167, 1526]
23,688 [108, 283]
44,406 [108, 1216]
35,413 [306, 240]
11,562 [167, 1048]
70,757 [108, 114]
260,937 [545, 787]
40,358 [136, 823]
85,911 [108, 712]
33,794 [414, 1407]
7,377 [332, 657]
109,027 [545, 886]
24,216 [578, 1434]
8,836 [383, 150]
11,735 [306, 1256]
12,555 [136, 527]
79,430 [610, 1280]
171,351 [578, 850]
13,380 [167, 1134]
536 [81, 1490]
4,388 [167, 886]
208,397 [578, 1256]
94,251 [578, 1419]
5,427 [306, 150]
5,801 [638, 585]
7,539 [108, 1379]
4,813 [545, 1470]
22,258 [638, 1336]
24,864 [414, 1419]
10,764 [358, 1032]
137,575 [578, 574]
Drôme [20, 1071]
8,267 [167, 306]
174,623 [578, 338]
184,267 [545, 1005]
530 [476, 1407]
10,025 [476, 1106]
425,502 [545, 1189]
31,611 [108, 1363]
15,050 [446, 66]
5,685 [205, 385]
645,315 [545, 1352]
1,479 [510, 424]
24,735 [81, 756]
Electorate [545, 14]
813 [167, 1407]
759,030 [578, 34]
52,222 [108, 488]
5,961 [167, 989]
278,476 [578, 669]
31,371 [332, 1336]
2,921 [383, 200]
119,619 [578, 989]
4,957 [242, 585]
4,256 [414, 562]
8,297 [638, 657]
2,041 [414, 306]
Bouches-du-Rhône [20, 1336]
17,001 [136, 373]
4,305 [358, 562]
231,846 [578, 811]
16,416 [276, 539]
7,095 [276, 338]
634 [510, 585]
14,015 [332, 550]
Hauts-de-Seine [20, 94]
112,555 [81, 539]
12,998 [54, 1280]
2,965 [638, 1280]
46 [81, 1506]
3,143 [136, 1016]
6,906 [306, 173]
13,282 [276, 424]
7,619 [446, 550]
8,872 [306, 185]
36,722 [108, 550]
2,621 [476, 799]
7,645 [638, 1071]
9,284 [383, 914]
2,460 [332, 1450]
4,316 [383, 1205]
Lionel Jospin [108, 14]
13,372 [205, 771]
19,663 [136, 185]
2,375 [476, 1150]
69,402 [610, 1300]
89,428 [610, 1419]
5,529 [242, 1173]
3,057 [446, 973]
5,663 [358, 680]
164,946 [610, 850]
6,737 [638, 338]
12,862 [242, 562]
17,961 [54, 929]
453 [306, 1546]
36,933 [108, 397]
20,857 [638, 621]
8,749 [81, 1379]
15,518 [136, 1071]
5,026 [446, 397]
40,628 [383, 1336]
25,449 [81, 283]
336 [638, 1490]
12,192 [276, 373]
10,297 [446, 267]
49,549 [108, 228]
10,229 [638, 1216]
6,475 [167, 504]
Pyrénées-Orientales [20, 1256]
41,111 [242, 621]
49,163 [136, 66]
444,257 [610, 728]
25,383 [205, 114]
1,487 [414, 200]
18,432 [414, 94]
12,479 [414, 1434]
21,671 [205, 515]
197,564 [610, 527]
3,471 [358, 929]
14,078 [414, 1336]
4,499 [446, 1071]
10,263 [81, 941]
9,287 [167, 440]
138,608 [578, 161]
12,364 [638, 870]
10,843 [638, 696]
14,362 [205, 424]
26,409 [205, 150]
10,005 [276, 1071]
16,142 [242, 228]
53,772 [108, 539]
104,774 [545, 1395]
7,044 [446, 680]
3,709 [358, 550]
37,587 [108, 1032]
2,725 [358, 585]
3,490 [476, 424]
246,054 [578, 1450]
47,399 [108, 771]
4,400 [476, 50]
10,884 [476, 621]
118,192 [610, 408]
5,531 [383, 771]
72,286 [81, 78]
4,584 [638, 929]
47,530 [136, 1336]
1,972 [446, 1173]
11,825 [383, 1316]
233,721 [610, 1450]
3,437 [167, 1300]
9,874 [638, 787]
12,050 [306, 1205]
40,908 [242, 1106]
3,191 [414, 1256]
11,992 [276, 1316]
12,379 [332, 696]
51,488 [54, 240]
15,097 [205, 744]
5,742 [276, 408]
4,347 [383, 850]
18,142 [276, 696]
11,121 [167, 283]
190,969 [610, 1032]
5,503 [383, 322]
5,566 [414, 870]
1,633 [510, 669]
199,036 [108, 452]
1,189 [638, 1379]
674,812 [545, 539]
14,837 [81, 601]
6,999 [242, 1205]
8,109 [476, 641]
15,066 [306, 799]
7,102 [242, 440]
10,106 [638, 150]
11,435 [136, 898]
2,647 [638, 1300]
4,990 [276, 173]
14,719 [276, 228]
10,420 [306, 295]
5,367 [446, 669]
108,943 [545, 1280]
1,644 [638, 1240]
2,091 [205, 1240]
167,310 [578, 283]
5,821 [383, 440]
12,864 [276, 240]
1,700 [414, 1280]
14,616 [358, 1150]
4,619 [358, 295]
599 [54, 1470]
5,200 [276, 941]
96 [510, 1490]
734 [510, 173]
28,029 [242, 78]
10,882 [306, 1095]
1,666 [167, 1379]
1,646 [476, 850]
339,745 [610, 1095]
Charente Maritime [20, 771]
8,825 [242, 1256]
5,411 [446, 771]
3,967 [638, 1161]
13,454 [638, 712]
174,508 [545, 585]
160,097 [578, 657]
8,707 [205, 1205]
20,421 [54, 408]
5,886 [358, 1118]
552 [638, 1434]
7,112 [476, 728]
206,967 [610, 799]
320,855 [610, 1216]
66,051 [610, 601]
Pyrénées-Atlantiques [20, 870]
Sainte Pierre and Miquelon [20, 1470]
16,664 [205, 397]
4,787 [414, 1071]
1,256 [383, 886]
66,362 [54, 228]
89,719 [81, 50]
16,371 [332, 744]
170,396 [545, 408]
22,634 [205, 1316]
10,780 [276, 350]
39,066 [205, 468]
7,831 [81, 1016]
13 [383, 1506]
132,054 [610, 574]
17,544 [167, 1316]
24,573 [136, 1134]
16,219 [383, 468]
265 [108, 1470]
19,990 [306, 680]
6,485 [205, 173]
5,647 [136, 200]
926 [476, 1300]
13,072 [414, 621]
6,758 [332, 787]
882 [242, 1419]
21,948 [306, 1352]
6,294 [383, 397]
382,953 [578, 641]
2,688 [476, 295]
12,190 [205, 1363]
320 [510, 1300]
12,342 [332, 350]
16,868 [358, 1216]
867,452 [545, 823]
22,930 [276, 1083]
20,790 [414, 114]
12,792 [136, 657]
2,360 [358, 1379]
1,569 [446, 929]
159 [476, 1434]
6,982 [167, 1173]
4,110 [638, 161]
241,535 [610, 397]
8,016 [446, 150]
31,395 [638, 468]
11,776 [306, 228]
333,211 [578, 488]
15,008 [136, 787]
32,004 [54, 338]
31,862 [136, 134]
7,035 [306, 440]
11,119 [476, 34]
21,369 [167, 216]
11,404 [358, 1095]
18,369 [276, 1228]
18,264 [136, 397]
2,935 [242, 1161]
2,453 [332, 1161]
458,071 [545, 362]
12,634 [276, 251]
16,209 [276, 94]
126,985 [545, 1546]
35,287 [108, 185]
378 [332, 1526]
510,019 [545, 641]
Oise [20, 228]
5,168 [476, 744]
2,541 [414, 385]
1,070 [510, 527]
7,203 [306, 562]
1,246 [476, 161]
5,461 [205, 1005]
1,877 [510, 216]
Votes [578, 14]
2,679 [476, 771]
42,196 [81, 1256]
11,316 [332, 488]
1,118 [242, 1526]
7,849 [638, 185]
51,516 [108, 362]
101,751 [578, 504]
46,968 [108, 424]
Nièvre [20, 408]
22,388 [242, 1316]
Haut-Rhin [20, 550]
11,065 [136, 850]
14,804 [167, 799]
9,680 [306, 941]
21,525 [578, 1490]
442,065 [610, 134]
262,980 [578, 185]
246,884 [610, 562]
5,959 [276, 306]
1,895 [476, 811]
33,291 [136, 914]
291,043 [578, 424]
6,434 [638, 1118]
40,209 [108, 216]
49,446 [81, 424]
1,847 [242, 1546]
179,768 [610, 1150]
39,762 [81, 669]
4,738 [446, 1118]
27,170 [358, 267]
3,366 [136, 601]
1,802 [510, 150]
6,631 [136, 306]
5,763 [414, 322]
19,203 [205, 1189]
22,563 [306, 834]
603,023 [578, 621]
9,025 [332, 1363]
769 [136, 1419]
417,856 [545, 771]
1,155 [383, 1016]
5,766 [414, 550]
10,000 [306, 1032]
Nord [20, 452]
9,471 [638, 373]
19,495 [242, 696]
690 [446, 1240]
473,506 [610, 515]
9,024 [638, 799]
Marne [20, 185]
24,631 [54, 1173]
7,416 [476, 539]
9,535 [638, 251]
11,773 [167, 295]
11,200 [638, 771]
8,915 [81, 1450]
6,341 [414, 696]
331,084 [578, 1216]
3,531 [276, 1016]
7,123 [306, 1280]
4,300 [205, 1395]
1,789 [446, 941]
368 [510, 929]
8,588 [242, 295]
93,472 [54, 50]
814,866 [545, 94]
17,194 [276, 66]
1,350 [510, 397]
5,100 [446, 251]
6,259 [276, 1173]
681,706 [545, 78]
29,702 [167, 712]
12,688 [332, 322]
13,750 [358, 811]
7,612 [638, 756]
8,776 [383, 621]
8,287 [276, 1059]
491,118 [578, 515]
2,108 [510, 712]
53,504 [54, 322]
2,506 [108, 1434]
158 [446, 1490]
201,473 [610, 1256]
4,747 [446, 562]
264,946 [610, 669]
82,589 [81, 228]
35,396 [54, 756]
3,430 [306, 550]
89,958 [108, 94]
1,047,845 [545, 468]
104,683 [578, 929]
31,962 [332, 94]
47,834 [136, 94]
265,401 [578, 373]
1,593 [446, 1300]
12,428 [205, 669]
11,407 [276, 811]
96,365 [54, 1352]
3,890 [476, 1228]
80,852 [108, 1083]
François Bayrou [136, 14]
58,575 [54, 350]
121,633 [610, 957]
4,624 [476, 1352]
32,644 [81, 870]
11,752 [414, 823]
5,289 [332, 1059]
5,412 [383, 295]
37,737 [108, 251]
7,616 [383, 34]
259,077 [578, 1363]
25,476 [276, 34]
14,270 [136, 1363]
1,651 [510, 1352]
51,571 [108, 1189]
7,126 [136, 504]
310,059 [610, 680]
41,935 [54, 1363]
3,023 [358, 385]
